Capture the cell that displays the provided text and extract its (x, y) central coordinate. 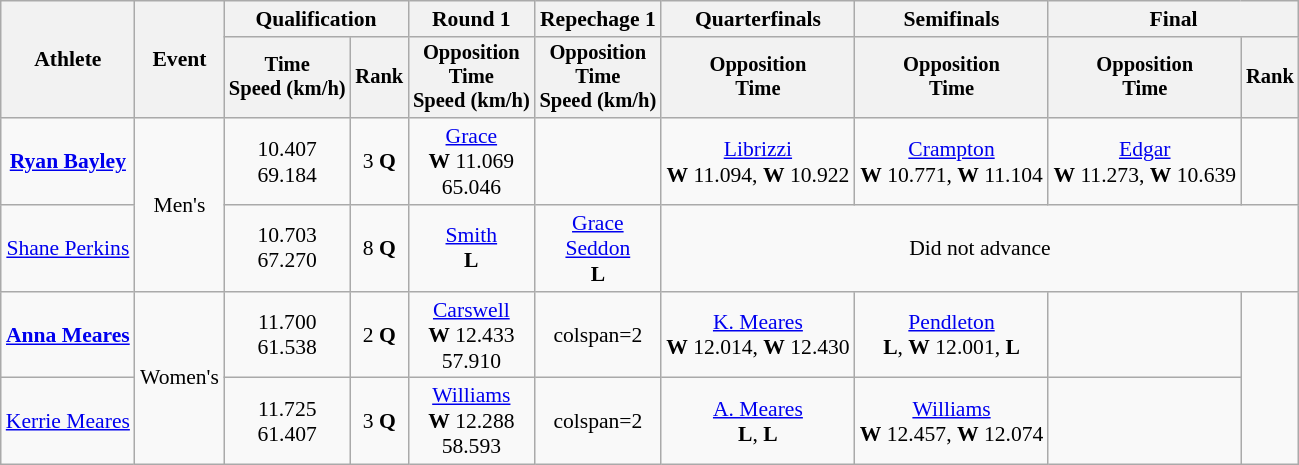
CarswellW 12.43357.910 (472, 336)
Final (1173, 19)
TimeSpeed (km/h) (288, 78)
11.70061.538 (288, 336)
EdgarW 11.273, W 10.639 (1144, 162)
WilliamsW 12.457, W 12.074 (952, 422)
WilliamsW 12.28858.593 (472, 422)
Qualification (316, 19)
SmithL (472, 248)
Quarterfinals (758, 19)
2 Q (379, 336)
Kerrie Meares (68, 422)
CramptonW 10.771, W 11.104 (952, 162)
10.70367.270 (288, 248)
Did not advance (980, 248)
GraceW 11.06965.046 (472, 162)
Women's (180, 378)
A. MearesL, L (758, 422)
Athlete (68, 60)
Repechage 1 (598, 19)
10.40769.184 (288, 162)
8 Q (379, 248)
Event (180, 60)
11.72561.407 (288, 422)
Shane Perkins (68, 248)
Round 1 (472, 19)
Anna Meares (68, 336)
Men's (180, 204)
Semifinals (952, 19)
Ryan Bayley (68, 162)
K. Meares W 12.014, W 12.430 (758, 336)
Grace SeddonL (598, 248)
PendletonL, W 12.001, L (952, 336)
LibrizziW 11.094, W 10.922 (758, 162)
